Return the [x, y] coordinate for the center point of the cell that contains the specified text.  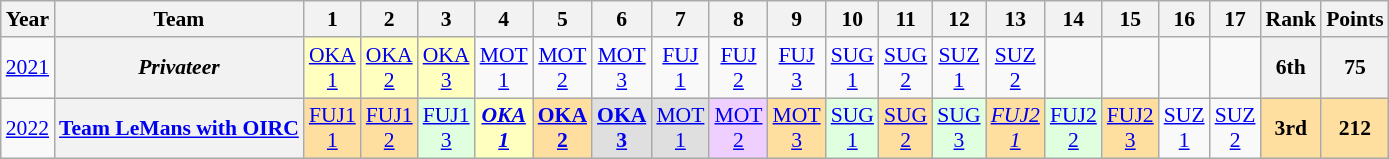
6 [622, 19]
Team [179, 19]
13 [1016, 19]
FUJ13 [446, 128]
12 [958, 19]
9 [797, 19]
11 [906, 19]
Privateer [179, 68]
FUJ22 [1074, 128]
17 [1236, 19]
Team LeMans with OIRC [179, 128]
8 [738, 19]
3 [446, 19]
14 [1074, 19]
FUJ23 [1130, 128]
6th [1292, 68]
SUG3 [958, 128]
FUJ21 [1016, 128]
Points [1355, 19]
212 [1355, 128]
4 [504, 19]
2022 [28, 128]
FUJ2 [738, 68]
15 [1130, 19]
10 [852, 19]
7 [680, 19]
2021 [28, 68]
Rank [1292, 19]
FUJ3 [797, 68]
16 [1184, 19]
3rd [1292, 128]
FUJ12 [390, 128]
5 [562, 19]
2 [390, 19]
1 [332, 19]
Year [28, 19]
FUJ11 [332, 128]
75 [1355, 68]
FUJ1 [680, 68]
